Identify which cell holds the provided text, then report its [X, Y] central coordinate. 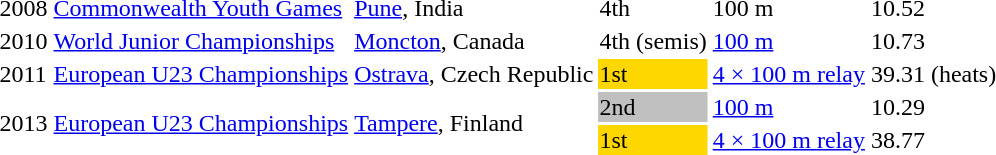
Tampere, Finland [474, 124]
4th (semis) [653, 41]
Moncton, Canada [474, 41]
Ostrava, Czech Republic [474, 74]
World Junior Championships [201, 41]
2nd [653, 107]
